Pinpoint the cell where the given text exists, returning its (X, Y) midpoint coordinate. 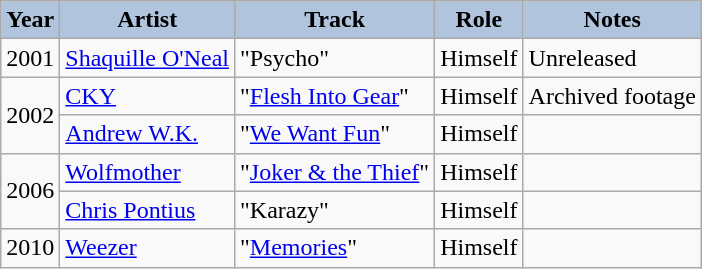
2006 (30, 191)
Andrew W.K. (148, 134)
Role (479, 20)
CKY (148, 96)
Notes (612, 20)
"Flesh Into Gear" (334, 96)
Artist (148, 20)
Track (334, 20)
Archived footage (612, 96)
Year (30, 20)
Wolfmother (148, 172)
Shaquille O'Neal (148, 58)
"Joker & the Thief" (334, 172)
Chris Pontius (148, 210)
2002 (30, 115)
Unreleased (612, 58)
2001 (30, 58)
"Memories" (334, 248)
"We Want Fun" (334, 134)
"Psycho" (334, 58)
"Karazy" (334, 210)
2010 (30, 248)
Weezer (148, 248)
